Detect which cell encompasses the target text, then output its (x, y) center coordinate. 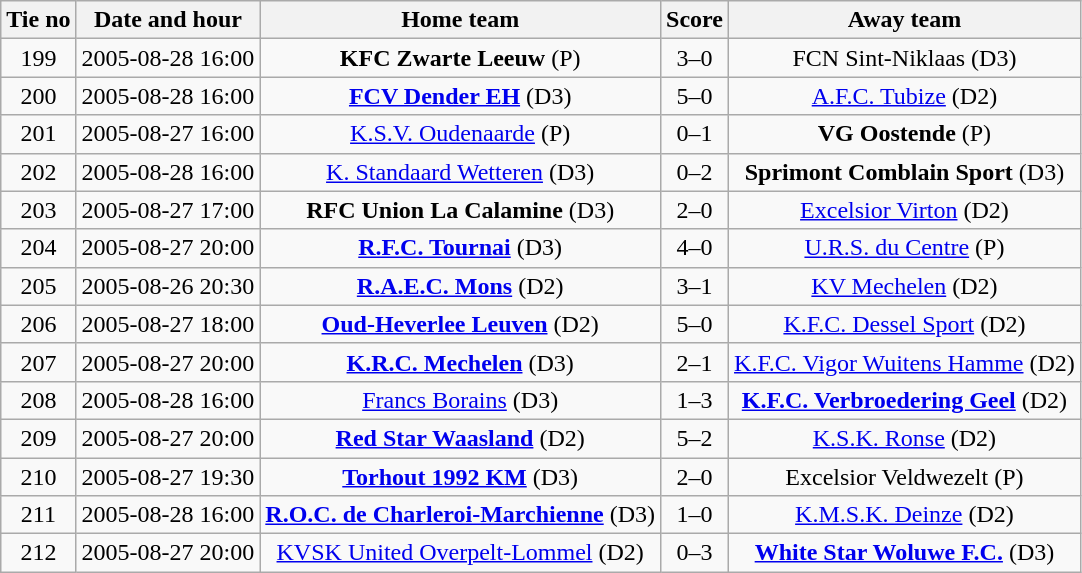
199 (38, 58)
Excelsior Veldwezelt (P) (905, 477)
205 (38, 286)
K.S.V. Oudenaarde (P) (460, 134)
Date and hour (168, 20)
5–2 (695, 438)
2–1 (695, 362)
1–0 (695, 515)
K.M.S.K. Deinze (D2) (905, 515)
3–0 (695, 58)
0–2 (695, 172)
201 (38, 134)
200 (38, 96)
2005-08-27 16:00 (168, 134)
2005-08-26 20:30 (168, 286)
K. Standaard Wetteren (D3) (460, 172)
0–3 (695, 553)
Score (695, 20)
212 (38, 553)
209 (38, 438)
4–0 (695, 248)
208 (38, 400)
K.S.K. Ronse (D2) (905, 438)
FCV Dender EH (D3) (460, 96)
U.R.S. du Centre (P) (905, 248)
R.O.C. de Charleroi-Marchienne (D3) (460, 515)
203 (38, 210)
K.F.C. Vigor Wuitens Hamme (D2) (905, 362)
Tie no (38, 20)
KFC Zwarte Leeuw (P) (460, 58)
R.A.E.C. Mons (D2) (460, 286)
1–3 (695, 400)
210 (38, 477)
KVSK United Overpelt-Lommel (D2) (460, 553)
0–1 (695, 134)
K.F.C. Verbroedering Geel (D2) (905, 400)
206 (38, 324)
Torhout 1992 KM (D3) (460, 477)
KV Mechelen (D2) (905, 286)
2005-08-27 18:00 (168, 324)
K.R.C. Mechelen (D3) (460, 362)
Excelsior Virton (D2) (905, 210)
3–1 (695, 286)
2005-08-27 17:00 (168, 210)
RFC Union La Calamine (D3) (460, 210)
207 (38, 362)
204 (38, 248)
211 (38, 515)
Sprimont Comblain Sport (D3) (905, 172)
FCN Sint-Niklaas (D3) (905, 58)
K.F.C. Dessel Sport (D2) (905, 324)
A.F.C. Tubize (D2) (905, 96)
Oud-Heverlee Leuven (D2) (460, 324)
White Star Woluwe F.C. (D3) (905, 553)
Home team (460, 20)
Red Star Waasland (D2) (460, 438)
Away team (905, 20)
VG Oostende (P) (905, 134)
202 (38, 172)
Francs Borains (D3) (460, 400)
R.F.C. Tournai (D3) (460, 248)
2005-08-27 19:30 (168, 477)
